Detect which cell encompasses the target text, then output its [x, y] center coordinate. 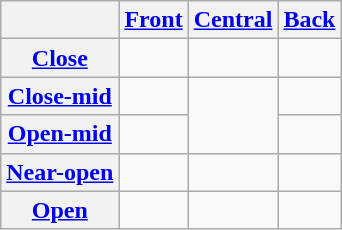
Front [154, 20]
Central [233, 20]
Open [60, 210]
Close [60, 58]
Open-mid [60, 134]
Close-mid [60, 96]
Near-open [60, 172]
Back [310, 20]
